Pinpoint the cell where the given text exists, returning its [x, y] midpoint coordinate. 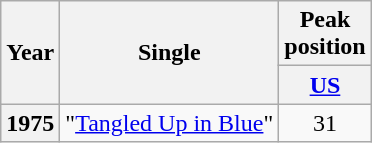
Peak position [325, 34]
Year [30, 52]
"Tangled Up in Blue" [170, 123]
31 [325, 123]
1975 [30, 123]
Single [170, 52]
US [325, 85]
